Return the (x, y) coordinate for the center point of the cell that contains the specified text.  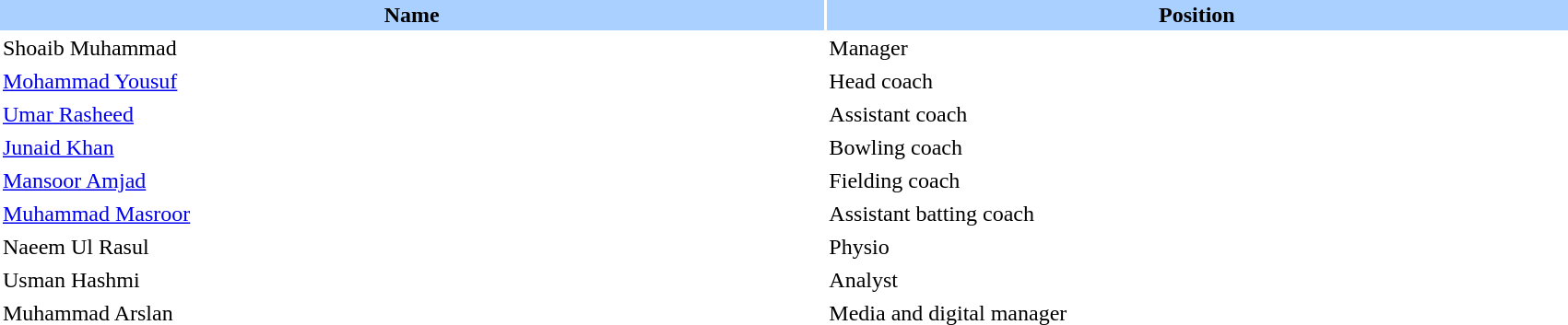
Name (411, 15)
Usman Hashmi (411, 280)
Assistant coach (1197, 114)
Mohammad Yousuf (411, 81)
Analyst (1197, 280)
Assistant batting coach (1197, 214)
Manager (1197, 48)
Umar Rasheed (411, 114)
Fielding coach (1197, 180)
Head coach (1197, 81)
Position (1197, 15)
Muhammad Masroor (411, 214)
Junaid Khan (411, 147)
Bowling coach (1197, 147)
Physio (1197, 247)
Naeem Ul Rasul (411, 247)
Mansoor Amjad (411, 180)
Shoaib Muhammad (411, 48)
